Locate the cell with the specified text and output its (x, y) center coordinate. 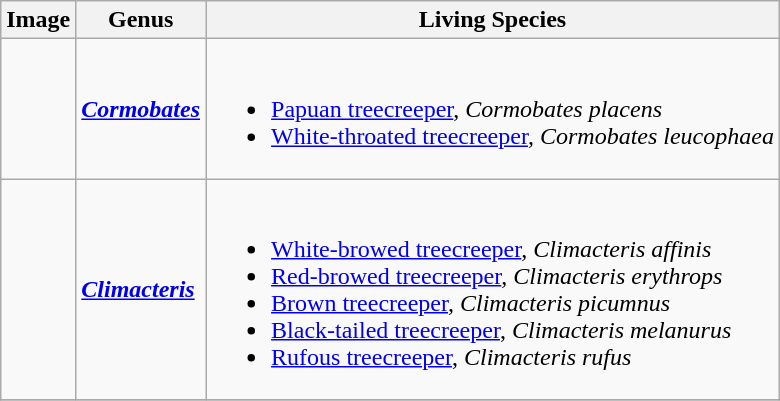
Cormobates (141, 109)
Image (38, 20)
Genus (141, 20)
Papuan treecreeper, Cormobates placensWhite-throated treecreeper, Cormobates leucophaea (493, 109)
Living Species (493, 20)
Climacteris (141, 290)
